Determine the [x, y] coordinate at the center of the cell enclosing the given text.  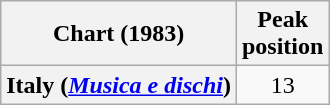
13 [282, 85]
Peakposition [282, 34]
Italy (Musica e dischi) [119, 85]
Chart (1983) [119, 34]
